Extract the (x, y) coordinate from the center of the cell holding the provided text.  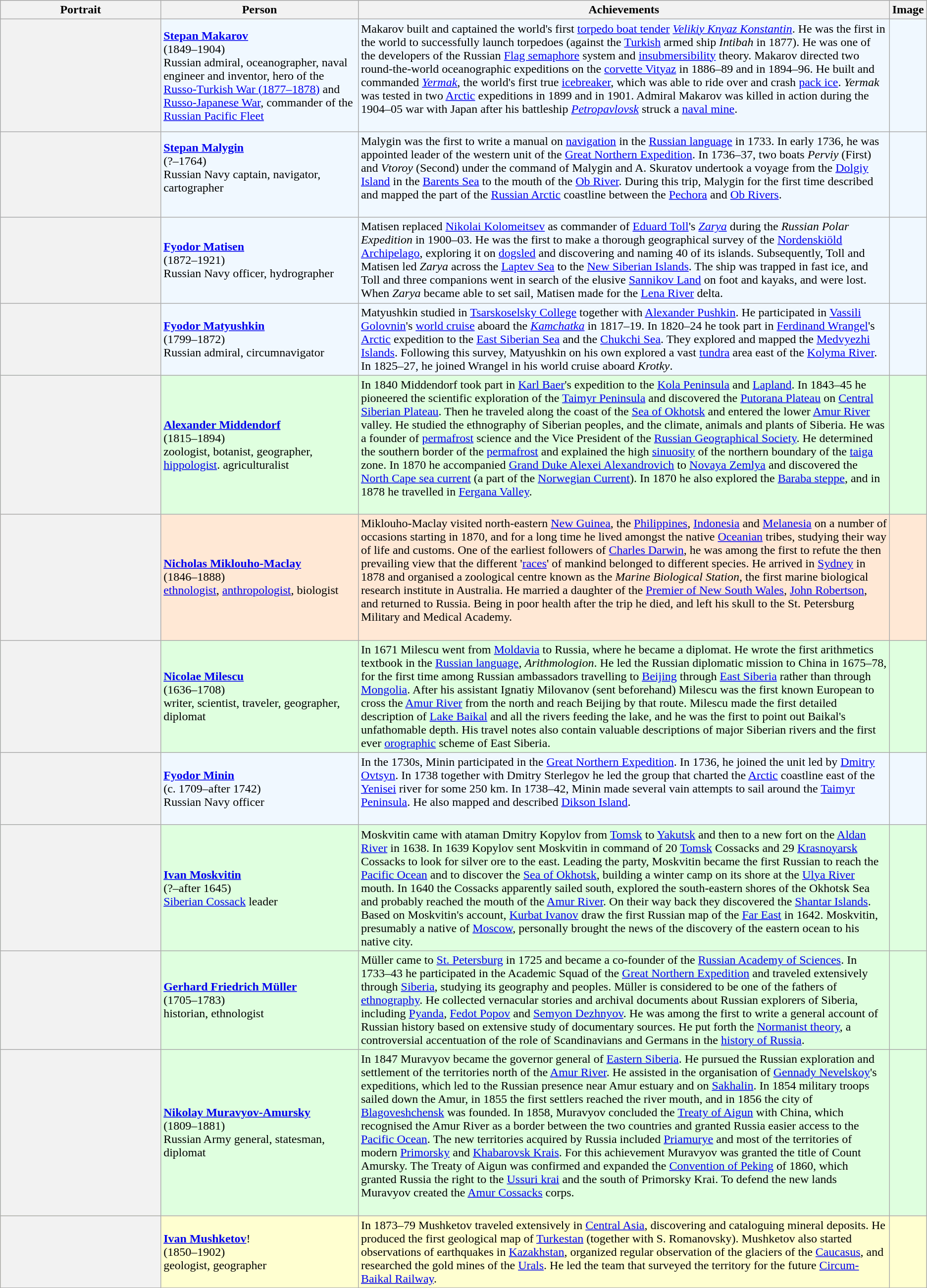
Stepan Malygin(?–1764)Russian Navy captain, navigator, cartographer (259, 174)
Nikolay Muravyov-Amursky(1809–1881)Russian Army general, statesman, diplomat (259, 1133)
Person (259, 10)
Achievements (624, 10)
Fyodor Matisen(1872–1921)Russian Navy officer, hydrographer (259, 260)
Fyodor Minin(c. 1709–after 1742)Russian Navy officer (259, 789)
Alexander Middendorf(1815–1894)zoologist, botanist, geographer, hippologist. agriculturalist (259, 445)
Fyodor Matyushkin(1799–1872)Russian admiral, circumnavigator (259, 339)
Portrait (81, 10)
Ivan Moskvitin(?–after 1645)Siberian Cossack leader (259, 888)
Image (908, 10)
Gerhard Friedrich Müller(1705–1783)historian, ethnologist (259, 1000)
Ivan Mushketov!(1850–1902)geologist, geographer (259, 1252)
Nicolae Milescu(1636–1708)writer, scientist, traveler, geographer, diplomat (259, 696)
Nicholas Miklouho-Maclay(1846–1888)ethnologist, anthropologist, biologist (259, 577)
